Search for the cell housing the specified text and yield its [x, y] center coordinate. 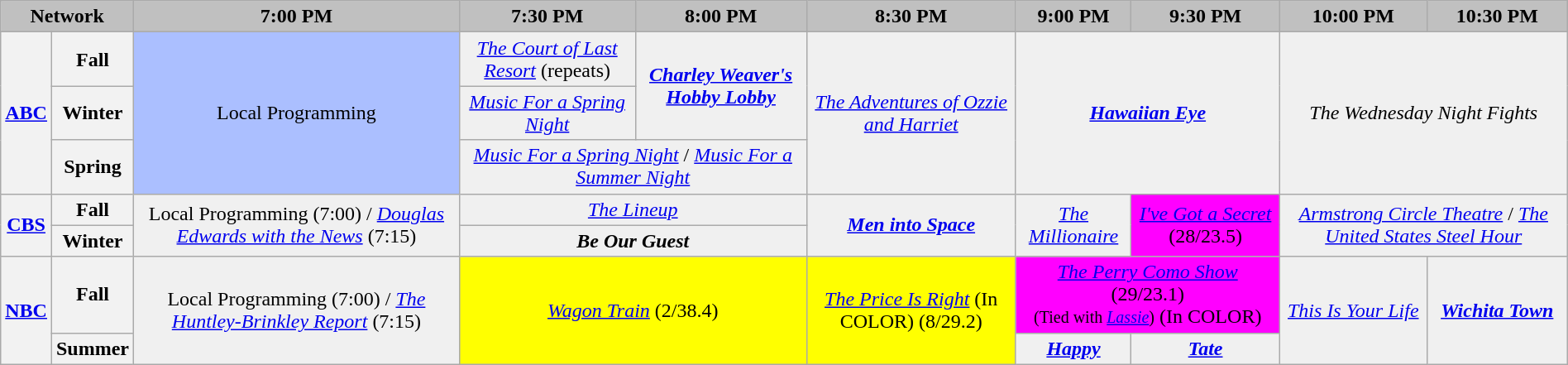
The Millionaire [1073, 225]
Tate [1206, 348]
Network [68, 17]
Wichita Town [1497, 310]
8:30 PM [911, 17]
Local Programming (7:00) / Douglas Edwards with the News (7:15) [297, 225]
Local Programming (7:00) / The Huntley-Brinkley Report (7:15) [297, 310]
7:30 PM [547, 17]
Wagon Train (2/38.4) [633, 310]
Armstrong Circle Theatre / The United States Steel Hour [1423, 225]
Music For a Spring Night [547, 113]
I've Got a Secret (28/23.5) [1206, 225]
The Perry Como Show (29/23.1)(Tied with Lassie) (In COLOR) [1148, 295]
The Wednesday Night Fights [1423, 113]
CBS [26, 225]
Local Programming [297, 113]
Music For a Spring Night / Music For a Summer Night [633, 167]
NBC [26, 310]
10:30 PM [1497, 17]
Summer [93, 348]
The Lineup [633, 209]
10:00 PM [1353, 17]
Be Our Guest [633, 241]
Hawaiian Eye [1148, 113]
7:00 PM [297, 17]
9:30 PM [1206, 17]
Men into Space [911, 225]
This Is Your Life [1353, 310]
The Price Is Right (In COLOR) (8/29.2) [911, 310]
Happy [1073, 348]
The Adventures of Ozzie and Harriet [911, 113]
Charley Weaver's Hobby Lobby [721, 86]
ABC [26, 113]
Spring [93, 167]
9:00 PM [1073, 17]
8:00 PM [721, 17]
The Court of Last Resort (repeats) [547, 60]
